Capture the cell that displays the provided text and extract its [x, y] central coordinate. 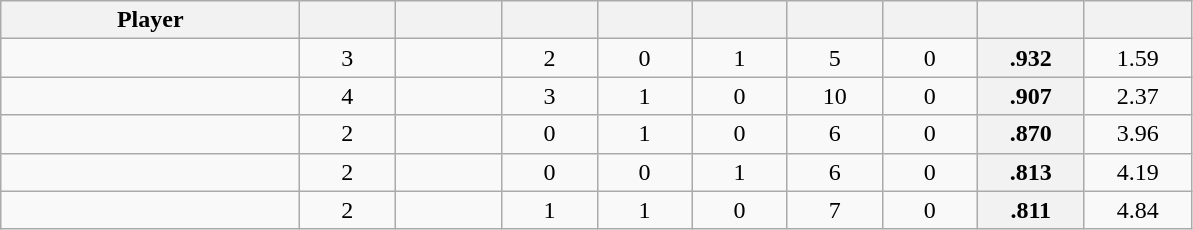
4 [348, 96]
.932 [1030, 58]
4.19 [1138, 172]
.907 [1030, 96]
Player [150, 20]
.811 [1030, 210]
7 [834, 210]
5 [834, 58]
.870 [1030, 134]
4.84 [1138, 210]
2.37 [1138, 96]
.813 [1030, 172]
10 [834, 96]
3.96 [1138, 134]
1.59 [1138, 58]
